Locate the cell with the specified text and output its [X, Y] center coordinate. 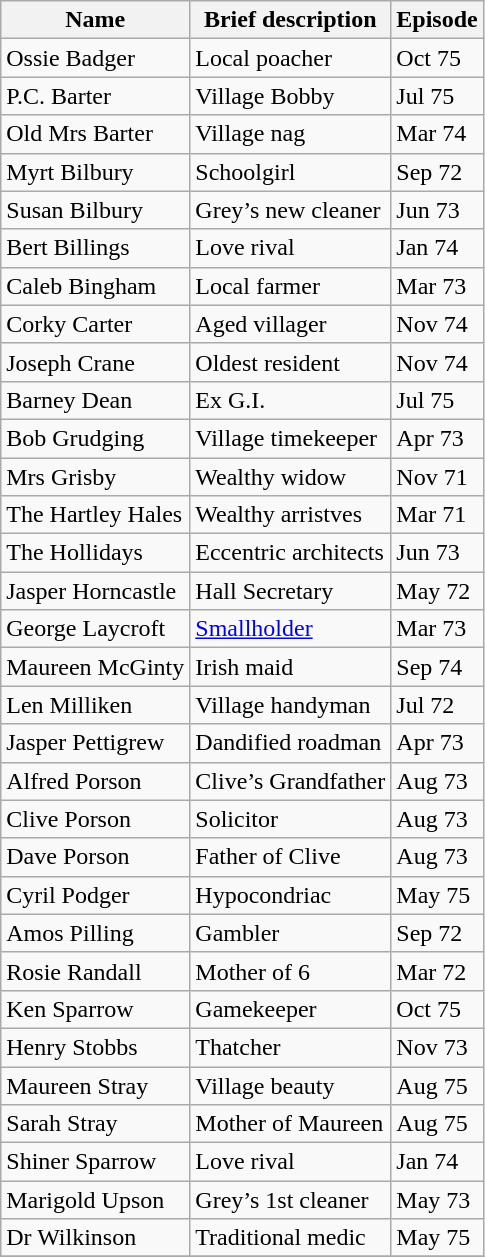
P.C. Barter [96, 96]
Solicitor [290, 819]
Maureen Stray [96, 1085]
Schoolgirl [290, 172]
Episode [437, 20]
Cyril Podger [96, 895]
May 72 [437, 591]
Wealthy arristves [290, 515]
Dandified roadman [290, 743]
Wealthy widow [290, 477]
Village beauty [290, 1085]
Joseph Crane [96, 362]
Jul 72 [437, 705]
Mar 71 [437, 515]
Marigold Upson [96, 1200]
Barney Dean [96, 400]
Mrs Grisby [96, 477]
Sarah Stray [96, 1124]
Mar 74 [437, 134]
Myrt Bilbury [96, 172]
Shiner Sparrow [96, 1162]
Hall Secretary [290, 591]
Nov 73 [437, 1047]
Henry Stobbs [96, 1047]
Mother of Maureen [290, 1124]
George Laycroft [96, 629]
Clive Porson [96, 819]
Traditional medic [290, 1238]
Grey’s 1st cleaner [290, 1200]
Gambler [290, 933]
Dave Porson [96, 857]
Hypocondriac [290, 895]
Nov 71 [437, 477]
Len Milliken [96, 705]
Local farmer [290, 286]
Village timekeeper [290, 438]
Sep 74 [437, 667]
Father of Clive [290, 857]
The Hollidays [96, 553]
Clive’s Grandfather [290, 781]
Oldest resident [290, 362]
Bert Billings [96, 248]
Mother of 6 [290, 971]
Jasper Pettigrew [96, 743]
Ex G.I. [290, 400]
Aged villager [290, 324]
Maureen McGinty [96, 667]
Irish maid [290, 667]
Caleb Bingham [96, 286]
Village nag [290, 134]
Smallholder [290, 629]
Local poacher [290, 58]
Gamekeeper [290, 1009]
Mar 72 [437, 971]
Name [96, 20]
Rosie Randall [96, 971]
Dr Wilkinson [96, 1238]
Corky Carter [96, 324]
Bob Grudging [96, 438]
Thatcher [290, 1047]
Susan Bilbury [96, 210]
May 73 [437, 1200]
Village Bobby [290, 96]
Eccentric architects [290, 553]
Jasper Horncastle [96, 591]
Grey’s new cleaner [290, 210]
Old Mrs Barter [96, 134]
Ken Sparrow [96, 1009]
Amos Pilling [96, 933]
The Hartley Hales [96, 515]
Brief description [290, 20]
Village handyman [290, 705]
Alfred Porson [96, 781]
Ossie Badger [96, 58]
